Provide the [x, y] coordinate of the cell's center where the given text is located.  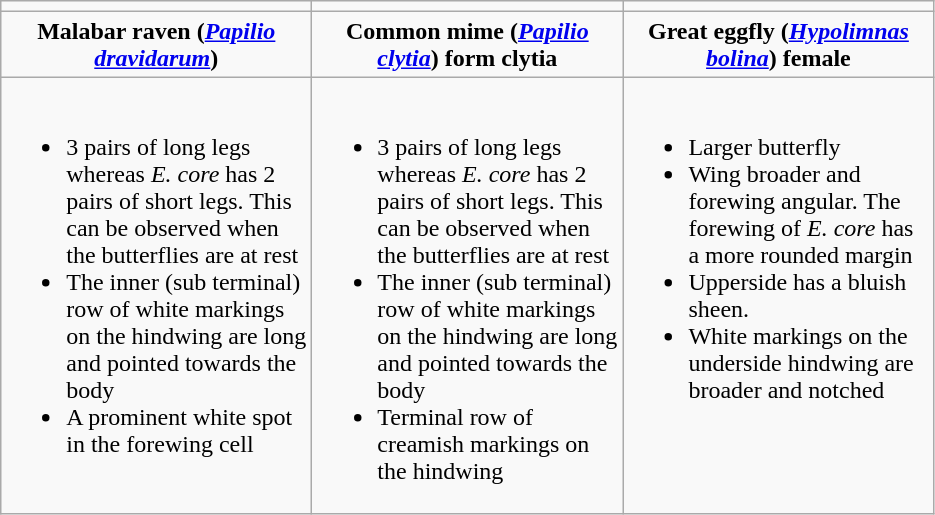
Great eggfly (Hypolimnas bolina) female [778, 44]
Common mime (Papilio clytia) form clytia [468, 44]
Malabar raven (Papilio dravidarum) [156, 44]
